Identify which cell holds the provided text, then report its (x, y) central coordinate. 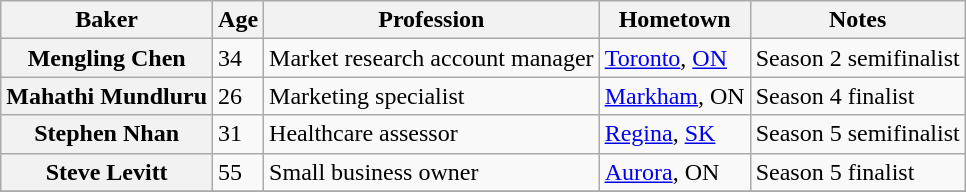
34 (238, 58)
Hometown (674, 20)
Mengling Chen (107, 58)
Aurora, ON (674, 172)
31 (238, 134)
Small business owner (432, 172)
Toronto, ON (674, 58)
Baker (107, 20)
Season 2 semifinalist (858, 58)
Notes (858, 20)
Healthcare assessor (432, 134)
Regina, SK (674, 134)
55 (238, 172)
Profession (432, 20)
Age (238, 20)
Market research account manager (432, 58)
Markham, ON (674, 96)
Season 4 finalist (858, 96)
Marketing specialist (432, 96)
Mahathi Mundluru (107, 96)
Season 5 finalist (858, 172)
Season 5 semifinalist (858, 134)
26 (238, 96)
Steve Levitt (107, 172)
Stephen Nhan (107, 134)
